Extract the [x, y] coordinate from the center of the cell holding the provided text.  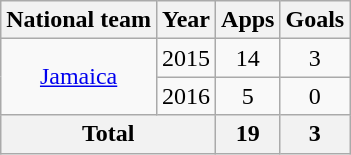
5 [248, 96]
Year [186, 20]
2016 [186, 96]
Goals [315, 20]
0 [315, 96]
2015 [186, 58]
Jamaica [79, 77]
Total [108, 134]
Apps [248, 20]
19 [248, 134]
National team [79, 20]
14 [248, 58]
